Identify which cell holds the provided text, then report its [x, y] central coordinate. 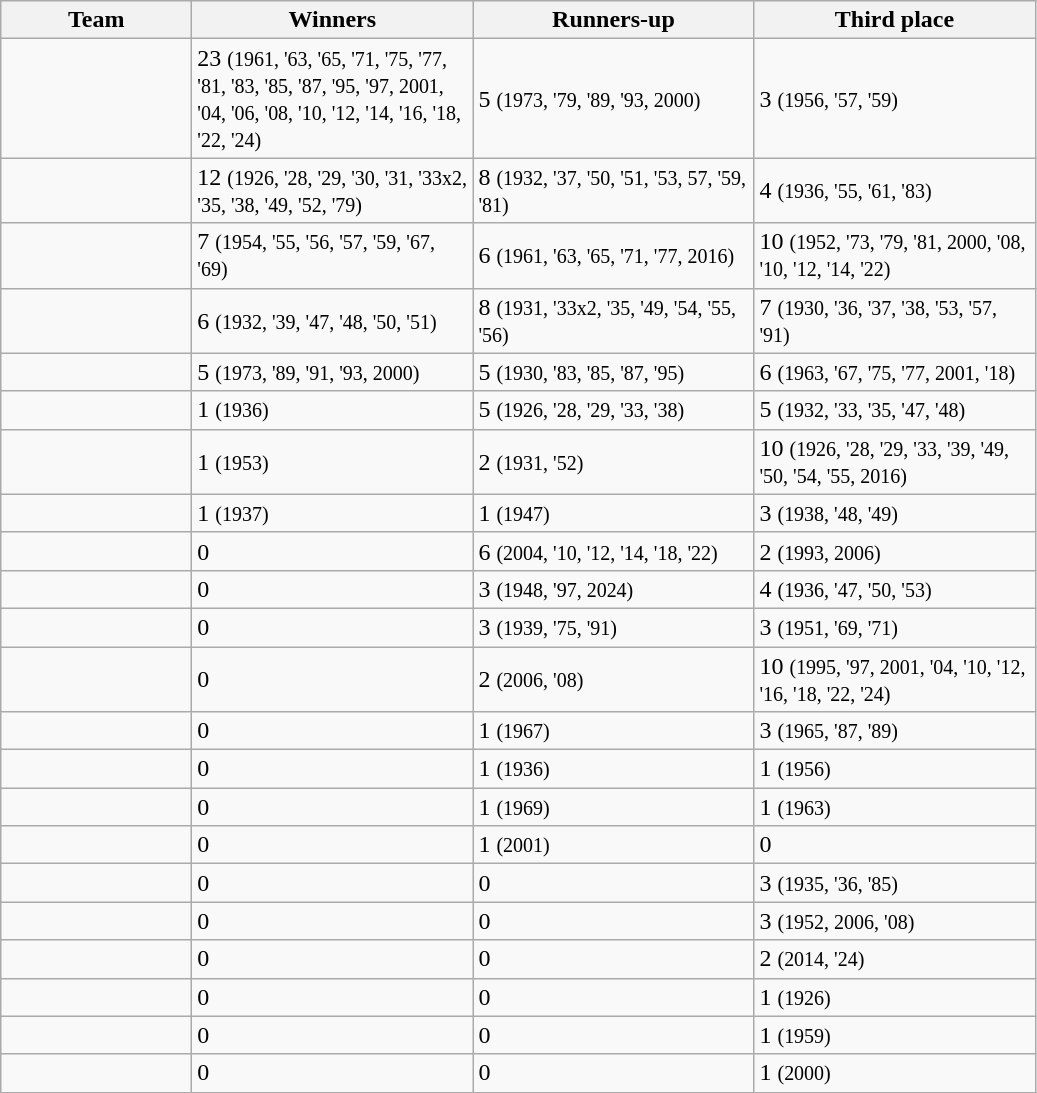
3 (1938, '48, '49) [894, 513]
1 (1969) [614, 807]
7 (1930, '36, '37, '38, '53, '57, '91) [894, 320]
3 (1935, '36, '85) [894, 883]
3 (1956, '57, '59) [894, 98]
5 (1973, '79, '89, '93, 2000) [614, 98]
2 (1993, 2006) [894, 551]
10 (1952, '73, '79, '81, 2000, '08, '10, '12, '14, '22) [894, 256]
7 (1954, '55, '56, '57, '59, '67, '69) [332, 256]
1 (2001) [614, 845]
1 (1956) [894, 769]
23 (1961, '63, '65, '71, '75, '77, '81, '83, '85, '87, '95, '97, 2001, '04, '06, '08, '10, '12, '14, '16, '18, '22, '24) [332, 98]
6 (1963, '67, '75, '77, 2001, '18) [894, 372]
1 (2000) [894, 1073]
Winners [332, 20]
3 (1939, '75, '91) [614, 627]
Team [96, 20]
8 (1932, '37, '50, '51, '53, 57, '59, '81) [614, 190]
1 (1937) [332, 513]
2 (1931, '52) [614, 462]
8 (1931, '33x2, '35, '49, '54, '55, '56) [614, 320]
4 (1936, '55, '61, '83) [894, 190]
3 (1965, '87, '89) [894, 731]
3 (1951, '69, '71) [894, 627]
Third place [894, 20]
1 (1959) [894, 1035]
5 (1932, '33, '35, '47, '48) [894, 410]
6 (1961, '63, '65, '71, '77, 2016) [614, 256]
5 (1973, '89, '91, '93, 2000) [332, 372]
Runners-up [614, 20]
4 (1936, '47, '50, '53) [894, 589]
5 (1926, '28, '29, '33, '38) [614, 410]
3 (1948, '97, 2024) [614, 589]
10 (1926, '28, '29, '33, '39, '49, '50, '54, '55, 2016) [894, 462]
10 (1995, '97, 2001, '04, '10, '12, '16, '18, '22, '24) [894, 678]
1 (1947) [614, 513]
2 (2006, '08) [614, 678]
1 (1953) [332, 462]
6 (1932, '39, '47, '48, '50, '51) [332, 320]
3 (1952, 2006, '08) [894, 921]
1 (1967) [614, 731]
6 (2004, '10, '12, '14, '18, '22) [614, 551]
12 (1926, '28, '29, '30, '31, '33x2, '35, '38, '49, '52, '79) [332, 190]
2 (2014, '24) [894, 959]
1 (1926) [894, 997]
1 (1963) [894, 807]
5 (1930, '83, '85, '87, '95) [614, 372]
